Scan for the cell matching the given text and deliver its [X, Y] coordinate at center. 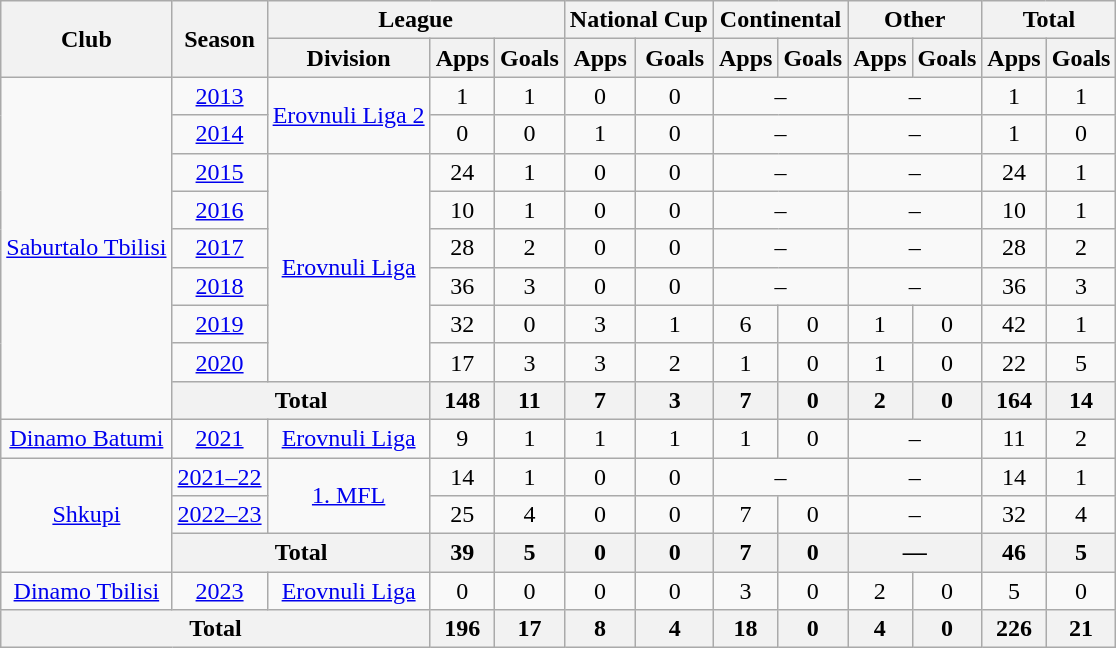
Dinamo Batumi [86, 438]
Shkupi [86, 515]
Erovnuli Liga 2 [348, 115]
Other [915, 20]
2016 [220, 210]
Dinamo Tbilisi [86, 591]
Saburtalo Tbilisi [86, 248]
39 [462, 553]
2019 [220, 324]
League [416, 20]
2023 [220, 591]
Season [220, 39]
Continental [780, 20]
2021–22 [220, 477]
42 [1014, 324]
1. MFL [348, 496]
2014 [220, 134]
2021 [220, 438]
2015 [220, 172]
21 [1081, 629]
9 [462, 438]
Club [86, 39]
National Cup [638, 20]
2022–23 [220, 515]
148 [462, 400]
25 [462, 515]
196 [462, 629]
2017 [220, 248]
— [915, 553]
164 [1014, 400]
8 [600, 629]
22 [1014, 362]
2020 [220, 362]
18 [745, 629]
Division [348, 58]
226 [1014, 629]
2013 [220, 96]
6 [745, 324]
2018 [220, 286]
46 [1014, 553]
